Output the [X, Y] coordinate of the center of the cell containing the given text.  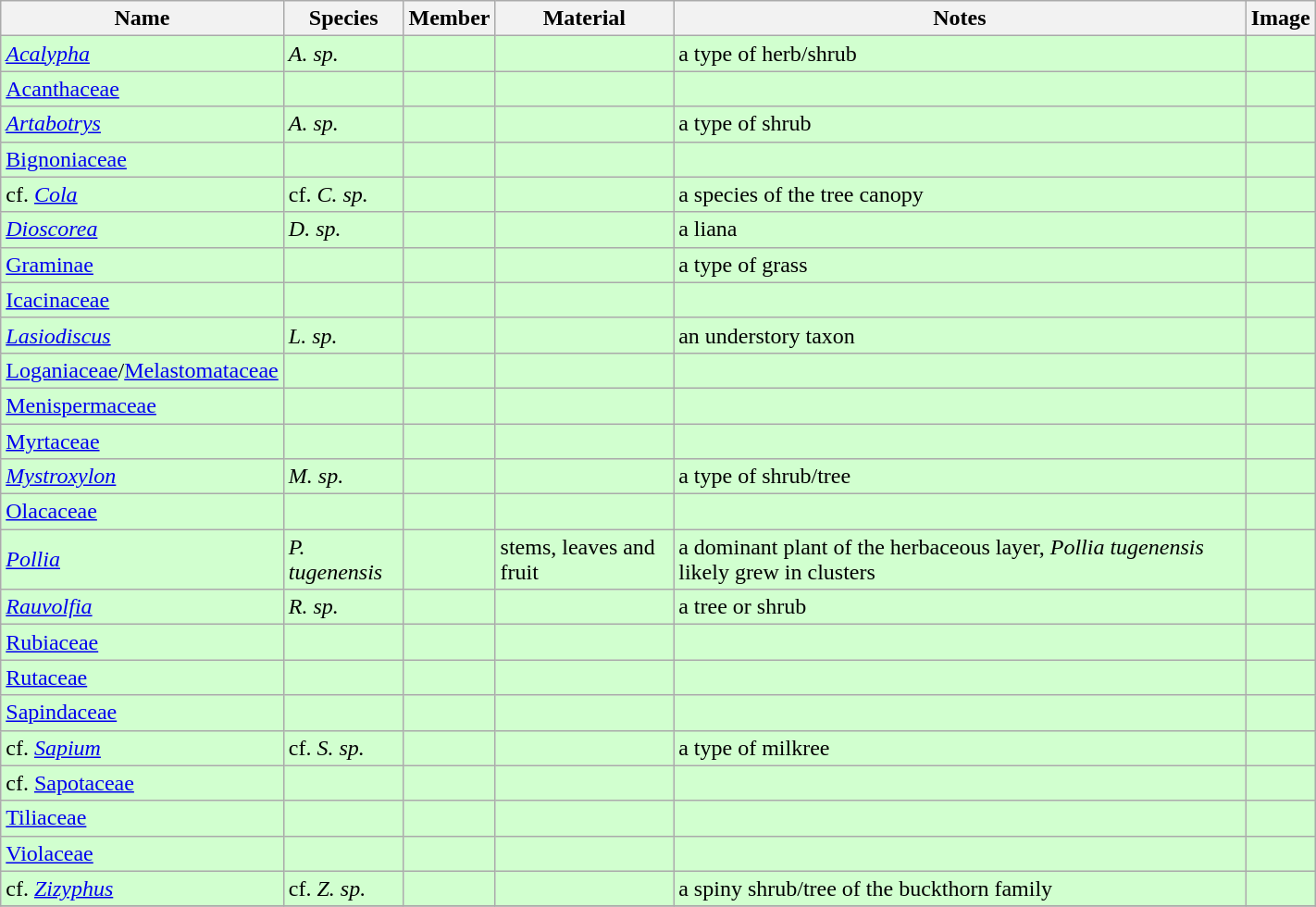
Material [585, 19]
Image [1281, 19]
cf. C. sp. [343, 194]
a liana [960, 230]
a spiny shrub/tree of the buckthorn family [960, 888]
cf. Sapium [143, 748]
a type of herb/shrub [960, 54]
Sapindaceae [143, 713]
Species [343, 19]
cf. Z. sp. [343, 888]
L. sp. [343, 335]
Notes [960, 19]
Loganiaceae/Melastomataceae [143, 370]
M. sp. [343, 477]
Violaceae [143, 853]
cf. Sapotaceae [143, 783]
a type of milkree [960, 748]
Graminae [143, 265]
Olacaceae [143, 512]
Menispermaceae [143, 405]
R. sp. [343, 607]
Rauvolfia [143, 607]
Rubiaceae [143, 642]
Acalypha [143, 54]
Pollia [143, 559]
a tree or shrub [960, 607]
cf. Cola [143, 194]
cf. S. sp. [343, 748]
a type of shrub/tree [960, 477]
a type of grass [960, 265]
Myrtaceae [143, 441]
Bignoniaceae [143, 159]
Dioscorea [143, 230]
a dominant plant of the herbaceous layer, Pollia tugenensis likely grew in clusters [960, 559]
Tiliaceae [143, 818]
Lasiodiscus [143, 335]
Name [143, 19]
a type of shrub [960, 124]
cf. Zizyphus [143, 888]
Icacinaceae [143, 300]
Member [450, 19]
stems, leaves and fruit [585, 559]
a species of the tree canopy [960, 194]
Artabotrys [143, 124]
an understory taxon [960, 335]
D. sp. [343, 230]
P. tugenensis [343, 559]
Rutaceae [143, 677]
Acanthaceae [143, 89]
Mystroxylon [143, 477]
